Return the (X, Y) coordinate for the center point of the cell that contains the specified text.  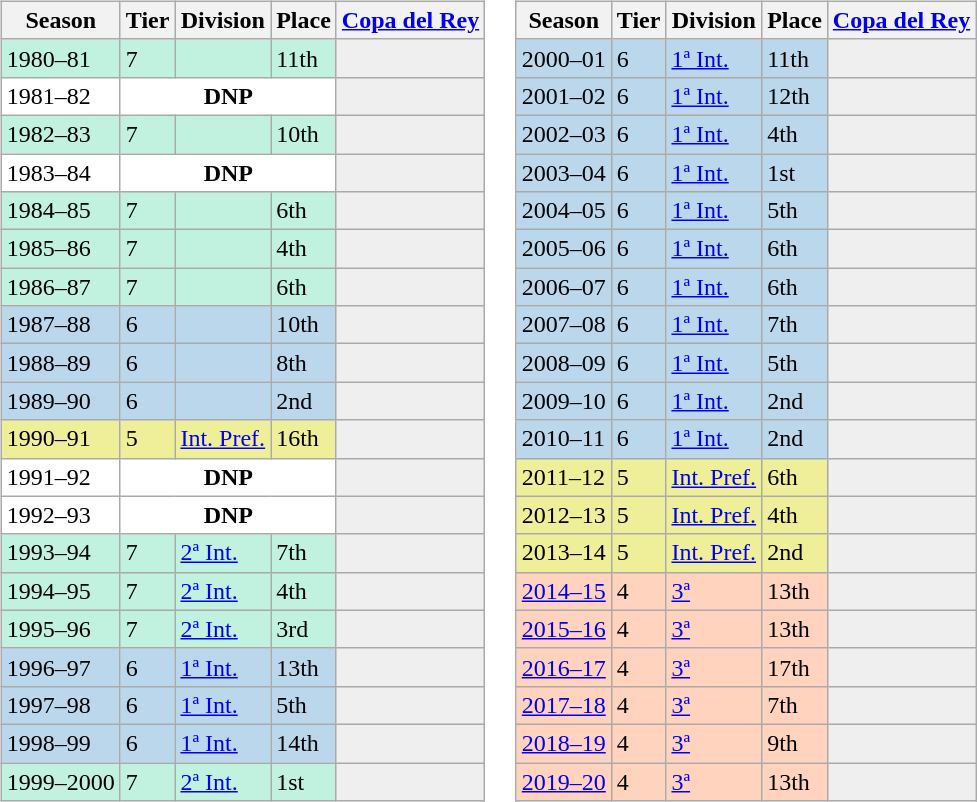
2000–01 (564, 58)
2008–09 (564, 363)
2016–17 (564, 667)
2003–04 (564, 173)
1997–98 (60, 705)
3rd (304, 629)
2007–08 (564, 325)
1984–85 (60, 211)
2019–20 (564, 781)
1993–94 (60, 553)
1995–96 (60, 629)
2014–15 (564, 591)
2015–16 (564, 629)
1990–91 (60, 439)
14th (304, 743)
1985–86 (60, 249)
1998–99 (60, 743)
1994–95 (60, 591)
2013–14 (564, 553)
2004–05 (564, 211)
17th (795, 667)
2005–06 (564, 249)
9th (795, 743)
1987–88 (60, 325)
1982–83 (60, 134)
2010–11 (564, 439)
2011–12 (564, 477)
1980–81 (60, 58)
1981–82 (60, 96)
2018–19 (564, 743)
1986–87 (60, 287)
2006–07 (564, 287)
2017–18 (564, 705)
1983–84 (60, 173)
2001–02 (564, 96)
2012–13 (564, 515)
1991–92 (60, 477)
1989–90 (60, 401)
2009–10 (564, 401)
1992–93 (60, 515)
16th (304, 439)
8th (304, 363)
1999–2000 (60, 781)
1996–97 (60, 667)
2002–03 (564, 134)
1988–89 (60, 363)
12th (795, 96)
